Pinpoint the cell where the given text exists, returning its [X, Y] midpoint coordinate. 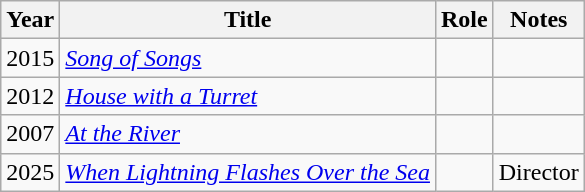
2012 [30, 96]
House with a Turret [248, 96]
Title [248, 20]
Year [30, 20]
2015 [30, 58]
2025 [30, 172]
Song of Songs [248, 58]
At the River [248, 134]
When Lightning Flashes Over the Sea [248, 172]
2007 [30, 134]
Role [464, 20]
Notes [538, 20]
Director [538, 172]
